For the text-containing cell, return its midpoint in (X, Y) coordinate format. 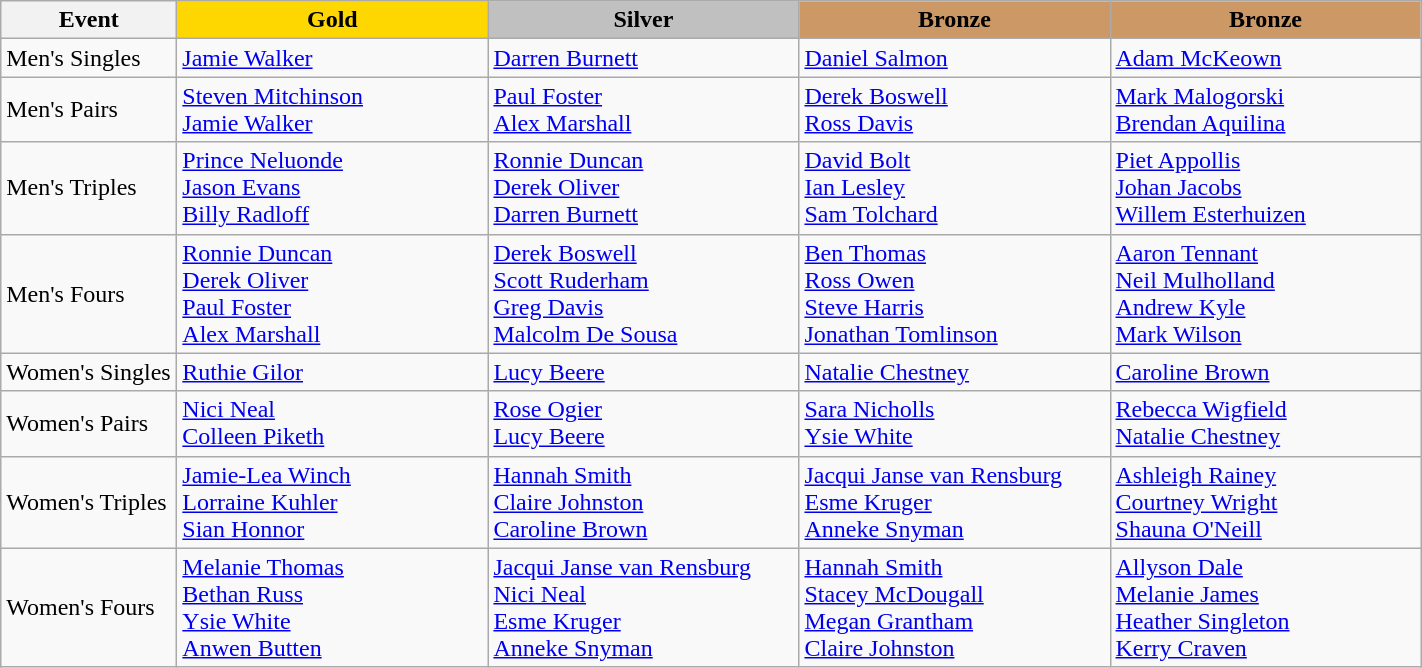
Silver (644, 20)
Mark MalogorskiBrendan Aquilina (1266, 110)
Women's Pairs (89, 424)
Jacqui Janse van RensburgNici NealEsme KrugerAnneke Snyman (644, 608)
Gold (332, 20)
Natalie Chestney (954, 372)
Ruthie Gilor (332, 372)
Jamie Walker (332, 58)
Women's Singles (89, 372)
Aaron TennantNeil MulhollandAndrew KyleMark Wilson (1266, 294)
Paul Foster Alex Marshall (644, 110)
Daniel Salmon (954, 58)
Rebecca WigfieldNatalie Chestney (1266, 424)
Piet AppollisJohan JacobsWillem Esterhuizen (1266, 188)
Sara Nicholls Ysie White (954, 424)
Women's Fours (89, 608)
Derek Boswell Scott RuderhamGreg DavisMalcolm De Sousa (644, 294)
Caroline Brown (1266, 372)
Women's Triples (89, 502)
David BoltIan LesleySam Tolchard (954, 188)
Hannah SmithStacey McDougallMegan GranthamClaire Johnston (954, 608)
Men's Pairs (89, 110)
Ben ThomasRoss OwenSteve HarrisJonathan Tomlinson (954, 294)
Men's Fours (89, 294)
Men's Singles (89, 58)
Hannah SmithClaire Johnston Caroline Brown (644, 502)
Jacqui Janse van RensburgEsme Kruger Anneke Snyman (954, 502)
Men's Triples (89, 188)
Melanie ThomasBethan Russ Ysie WhiteAnwen Butten (332, 608)
Prince NeluondeJason EvansBilly Radloff (332, 188)
Ronnie DuncanDerek OliverDarren Burnett (644, 188)
Steven MitchinsonJamie Walker (332, 110)
Adam McKeown (1266, 58)
Rose OgierLucy Beere (644, 424)
Nici NealColleen Piketh (332, 424)
Jamie-Lea Winch Lorraine Kuhler Sian Honnor (332, 502)
Darren Burnett (644, 58)
Lucy Beere (644, 372)
Event (89, 20)
Derek BoswellRoss Davis (954, 110)
Ronnie DuncanDerek OliverPaul FosterAlex Marshall (332, 294)
Allyson DaleMelanie JamesHeather SingletonKerry Craven (1266, 608)
Ashleigh RaineyCourtney WrightShauna O'Neill (1266, 502)
